Return the (x, y) coordinate for the center point of the cell that contains the specified text.  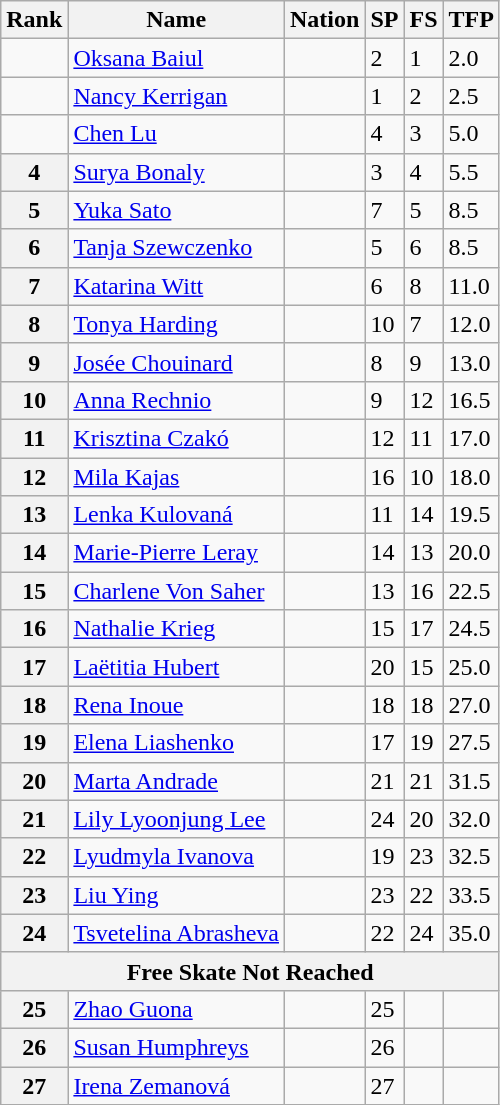
Susan Humphreys (176, 1047)
Tanja Szewczenko (176, 248)
Marie-Pierre Leray (176, 553)
Surya Bonaly (176, 172)
Nathalie Krieg (176, 629)
19.5 (471, 515)
32.5 (471, 857)
Charlene Von Saher (176, 591)
Chen Lu (176, 134)
Nancy Kerrigan (176, 96)
Lily Lyoonjung Lee (176, 819)
Nation (325, 20)
Lyudmyla Ivanova (176, 857)
Mila Kajas (176, 477)
Krisztina Czakó (176, 438)
Tsvetelina Abrasheva (176, 933)
17.0 (471, 438)
SP (384, 20)
18.0 (471, 477)
35.0 (471, 933)
12.0 (471, 324)
Oksana Baiul (176, 58)
Lenka Kulovaná (176, 515)
Elena Liashenko (176, 743)
Irena Zemanová (176, 1085)
2.5 (471, 96)
Name (176, 20)
Free Skate Not Reached (250, 971)
Tonya Harding (176, 324)
16.5 (471, 400)
20.0 (471, 553)
Zhao Guona (176, 1009)
Josée Chouinard (176, 362)
13.0 (471, 362)
31.5 (471, 781)
27.5 (471, 743)
33.5 (471, 895)
24.5 (471, 629)
11.0 (471, 286)
Katarina Witt (176, 286)
Anna Rechnio (176, 400)
TFP (471, 20)
Liu Ying (176, 895)
FS (424, 20)
Laëtitia Hubert (176, 667)
25.0 (471, 667)
Rank (34, 20)
2.0 (471, 58)
5.5 (471, 172)
32.0 (471, 819)
Marta Andrade (176, 781)
Rena Inoue (176, 705)
27.0 (471, 705)
5.0 (471, 134)
22.5 (471, 591)
Yuka Sato (176, 210)
